Capture the cell that displays the provided text and extract its [x, y] central coordinate. 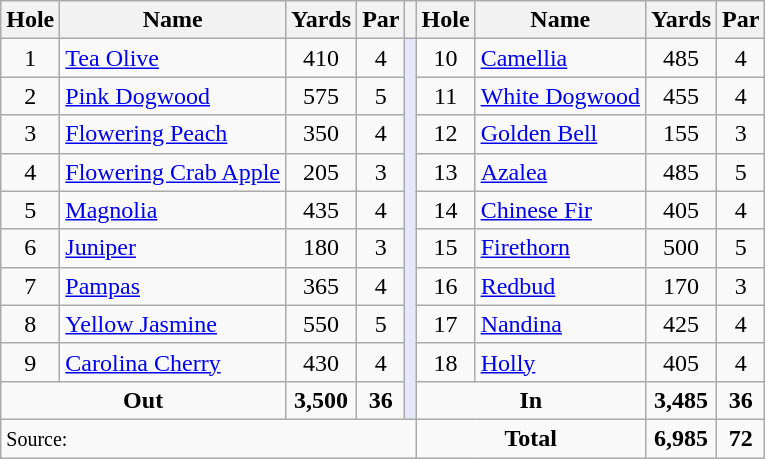
Golden Bell [560, 134]
3,485 [680, 400]
435 [322, 210]
Source: [208, 438]
550 [322, 324]
Flowering Peach [173, 134]
3,500 [322, 400]
Chinese Fir [560, 210]
155 [680, 134]
410 [322, 58]
2 [30, 96]
Nandina [560, 324]
Magnolia [173, 210]
6 [30, 248]
Camellia [560, 58]
18 [446, 362]
205 [322, 172]
Yellow Jasmine [173, 324]
Holly [560, 362]
Firethorn [560, 248]
15 [446, 248]
Out [144, 400]
In [530, 400]
Tea Olive [173, 58]
430 [322, 362]
365 [322, 286]
425 [680, 324]
Azalea [560, 172]
Pampas [173, 286]
575 [322, 96]
Flowering Crab Apple [173, 172]
14 [446, 210]
Redbud [560, 286]
8 [30, 324]
7 [30, 286]
White Dogwood [560, 96]
10 [446, 58]
6,985 [680, 438]
9 [30, 362]
Carolina Cherry [173, 362]
72 [741, 438]
Juniper [173, 248]
Total [530, 438]
12 [446, 134]
350 [322, 134]
180 [322, 248]
Pink Dogwood [173, 96]
13 [446, 172]
170 [680, 286]
1 [30, 58]
455 [680, 96]
11 [446, 96]
17 [446, 324]
500 [680, 248]
16 [446, 286]
